Search for the cell housing the specified text and yield its [x, y] center coordinate. 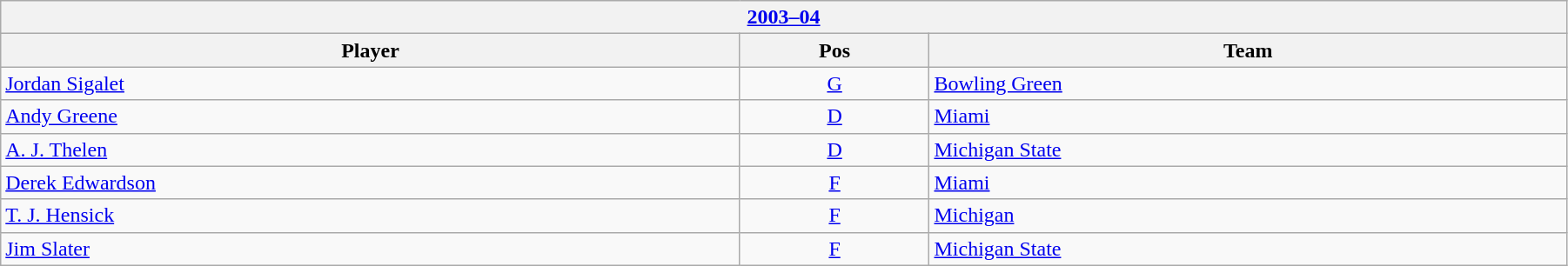
Bowling Green [1248, 83]
Michigan [1248, 216]
A. J. Thelen [371, 150]
2003–04 [784, 17]
Andy Greene [371, 116]
Jim Slater [371, 249]
Derek Edwardson [371, 183]
T. J. Hensick [371, 216]
Pos [834, 50]
G [834, 83]
Team [1248, 50]
Player [371, 50]
Jordan Sigalet [371, 83]
